Locate the cell with the specified text and output its [x, y] center coordinate. 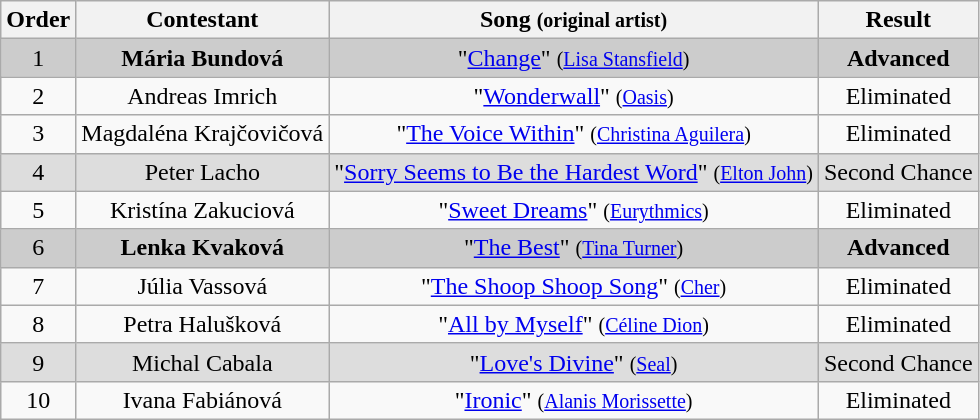
"Change" (Lisa Stansfield) [574, 58]
8 [38, 324]
Magdaléna Krajčovičová [202, 134]
Júlia Vassová [202, 286]
Peter Lacho [202, 172]
Petra Halušková [202, 324]
6 [38, 248]
Michal Cabala [202, 362]
"Wonderwall" (Oasis) [574, 96]
Ivana Fabiánová [202, 400]
1 [38, 58]
2 [38, 96]
"The Shoop Shoop Song" (Cher) [574, 286]
"Sorry Seems to Be the Hardest Word" (Elton John) [574, 172]
"Ironic" (Alanis Morissette) [574, 400]
"Love's Divine" (Seal) [574, 362]
Lenka Kvaková [202, 248]
Song (original artist) [574, 20]
3 [38, 134]
Contestant [202, 20]
Kristína Zakuciová [202, 210]
Result [898, 20]
4 [38, 172]
"The Voice Within" (Christina Aguilera) [574, 134]
Andreas Imrich [202, 96]
"All by Myself" (Céline Dion) [574, 324]
"The Best" (Tina Turner) [574, 248]
Mária Bundová [202, 58]
10 [38, 400]
7 [38, 286]
9 [38, 362]
Order [38, 20]
"Sweet Dreams" (Eurythmics) [574, 210]
5 [38, 210]
